Find where the given text appears and provide that cell's center as (X, Y) coordinate. 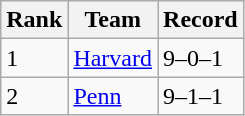
1 (34, 58)
Harvard (113, 58)
9–0–1 (201, 58)
Record (201, 20)
Rank (34, 20)
Penn (113, 96)
2 (34, 96)
9–1–1 (201, 96)
Team (113, 20)
